Return [X, Y] of the center of cell containing provided text 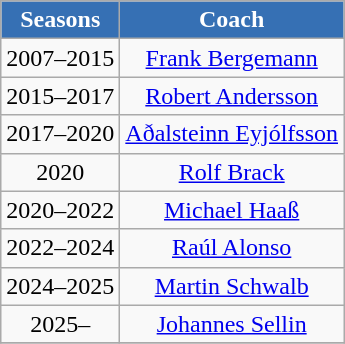
Michael Haaß [232, 210]
2020 [60, 172]
2015–2017 [60, 96]
2020–2022 [60, 210]
2025– [60, 324]
Aðalsteinn Eyjólfsson [232, 134]
2007–2015 [60, 58]
Frank Bergemann [232, 58]
Rolf Brack [232, 172]
2022–2024 [60, 248]
Martin Schwalb [232, 286]
2024–2025 [60, 286]
Robert Andersson [232, 96]
Seasons [60, 20]
Raúl Alonso [232, 248]
2017–2020 [60, 134]
Coach [232, 20]
Johannes Sellin [232, 324]
